Locate the cell with the specified text and output its (x, y) center coordinate. 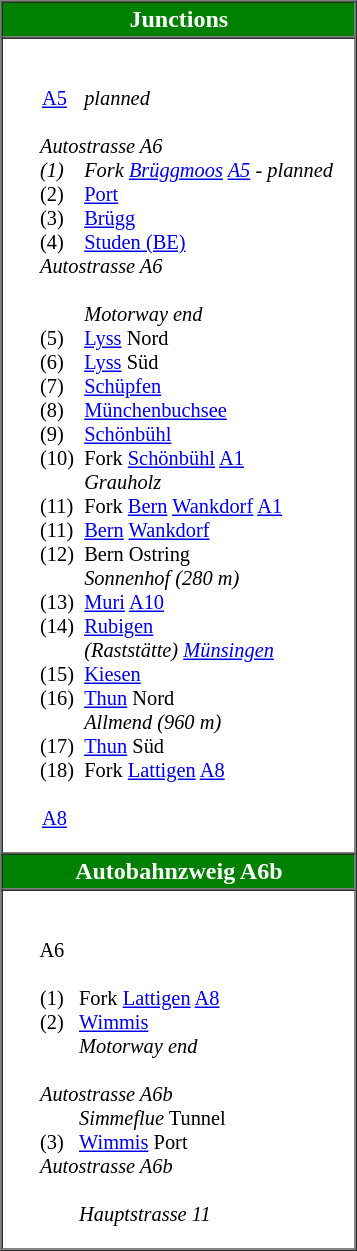
Studen (BE) (208, 243)
(12) (62, 555)
Autobahnzweig A6b (178, 872)
(15) (62, 675)
(9) (62, 435)
Bern Ostring (208, 555)
(17) (62, 747)
Sonnenhof (280 m) (208, 579)
Thun Süd (208, 747)
Wimmis Port (152, 1143)
Muri A10 (208, 603)
(10) (62, 459)
Brügg (208, 219)
Thun Nord (208, 699)
(16) (62, 699)
Port (208, 195)
A5 (54, 99)
(Raststätte) Münsingen (208, 651)
(4) (62, 243)
Kiesen (208, 675)
Lyss Nord (208, 339)
Bern Wankdorf (208, 531)
A6 (52, 951)
(14) (62, 627)
Münchenbuchsee (208, 411)
Schönbühl (208, 435)
Allmend (960 m) (208, 723)
A6 (1) Fork Lattigen A8 (2) Wimmis Motorway end Autostrasse A6b Simmeflue Tunnel (3) Wimmis Port Autostrasse A6b Hauptstrasse 11 (178, 1070)
(8) (62, 411)
(5) (62, 339)
(18) (62, 771)
Hauptstrasse 11 (152, 1215)
Fork Schönbühl A1 (208, 459)
Lyss Süd (208, 363)
(13) (62, 603)
Schüpfen (208, 387)
Wimmis (152, 1023)
Fork Brüggmoos A5 - planned (208, 171)
Junctions (178, 20)
Rubigen (208, 627)
planned (208, 99)
(6) (62, 363)
Grauholz (208, 483)
A8 (54, 819)
Simmeflue Tunnel (152, 1119)
(7) (62, 387)
Fork Bern Wankdorf A1 (208, 507)
